From the cell containing the given text, extract its center point as (X, Y) coordinate. 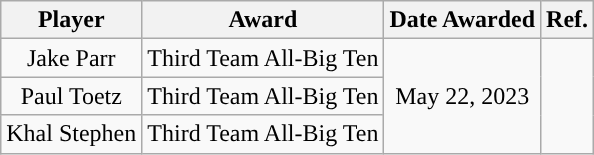
Date Awarded (462, 20)
Player (72, 20)
May 22, 2023 (462, 96)
Khal Stephen (72, 134)
Jake Parr (72, 58)
Paul Toetz (72, 96)
Award (263, 20)
Ref. (568, 20)
